Determine the (X, Y) coordinate at the center of the cell enclosing the given text.  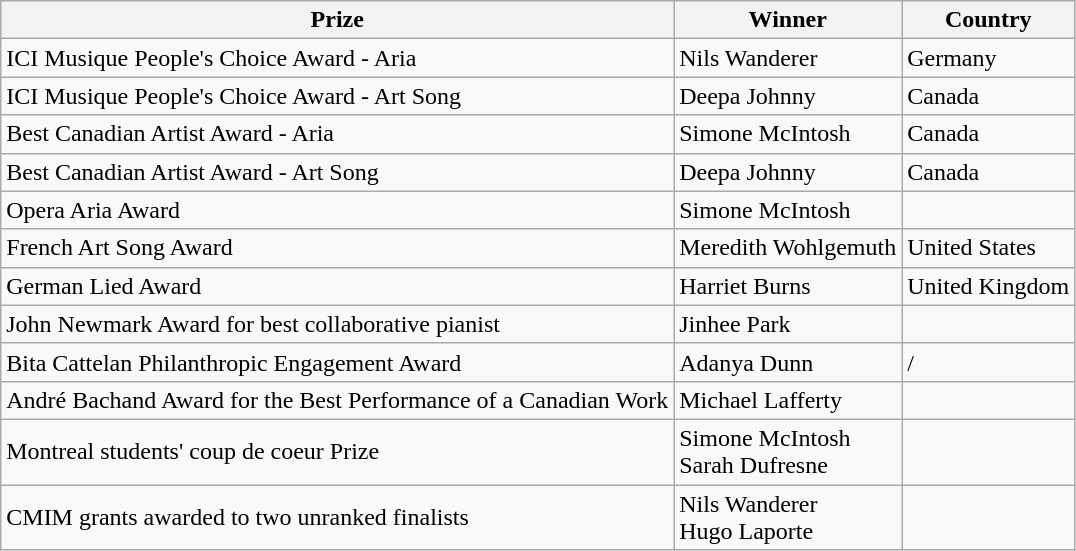
Country (988, 20)
ICI Musique People's Choice Award - Art Song (338, 96)
United Kingdom (988, 286)
Nils WandererHugo Laporte (788, 516)
Adanya Dunn (788, 362)
Best Canadian Artist Award - Aria (338, 134)
André Bachand Award for the Best Performance of a Canadian Work (338, 400)
Nils Wanderer (788, 58)
Prize (338, 20)
Opera Aria Award (338, 210)
Meredith Wohlgemuth (788, 248)
/ (988, 362)
United States (988, 248)
CMIM grants awarded to two unranked finalists (338, 516)
John Newmark Award for best collaborative pianist (338, 324)
Winner (788, 20)
Germany (988, 58)
Jinhee Park (788, 324)
German Lied Award (338, 286)
Michael Lafferty (788, 400)
French Art Song Award (338, 248)
Best Canadian Artist Award - Art Song (338, 172)
Montreal students' coup de coeur Prize (338, 452)
Simone McIntoshSarah Dufresne (788, 452)
ICI Musique People's Choice Award - Aria (338, 58)
Harriet Burns (788, 286)
Bita Cattelan Philanthropic Engagement Award (338, 362)
